For the text-containing cell, return its midpoint in [x, y] coordinate format. 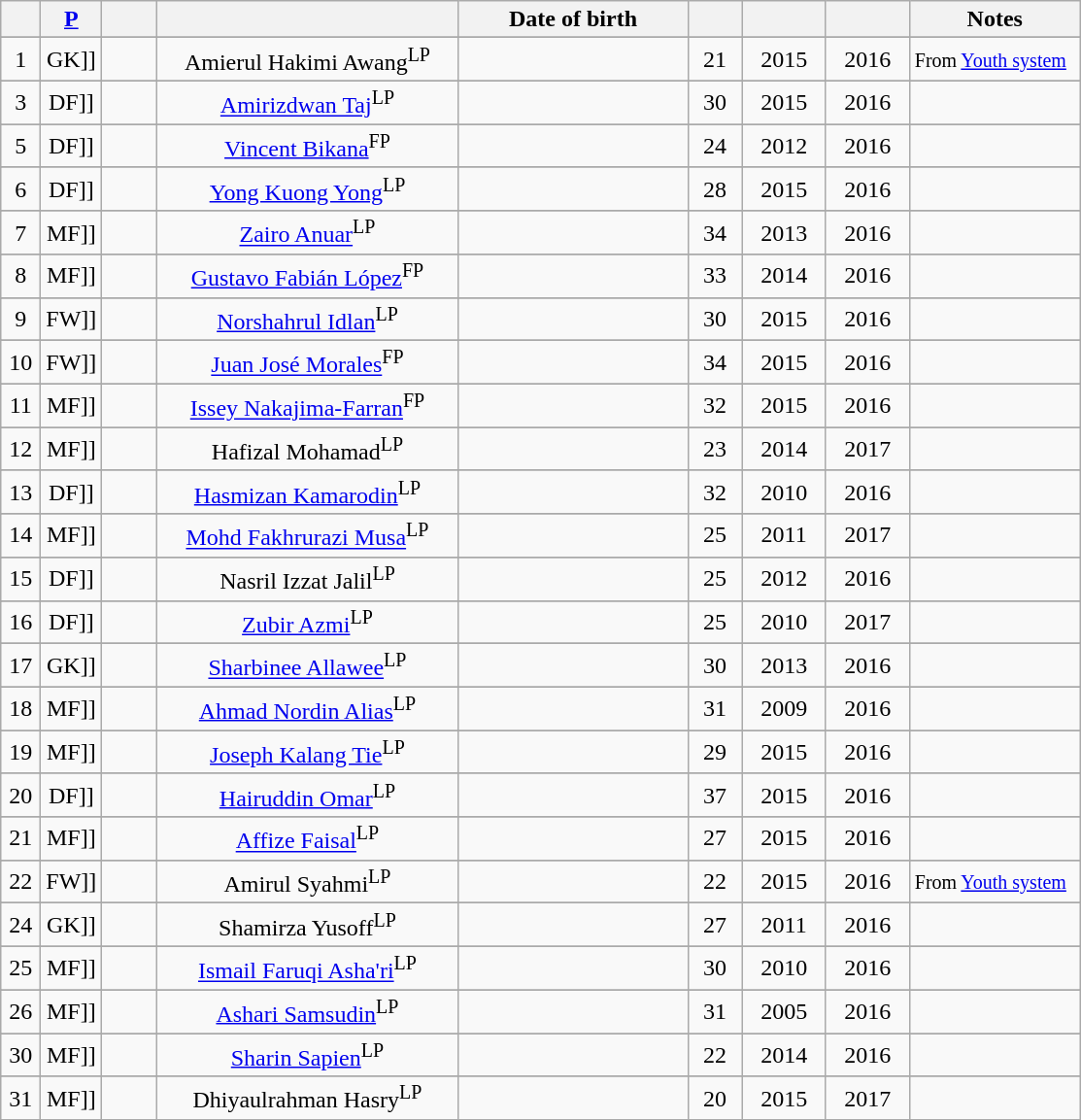
26 [21, 1012]
Hasmizan KamarodinLP [307, 492]
5 [21, 146]
Mohd Fakhrurazi MusaLP [307, 536]
16 [21, 622]
Zairo AnuarLP [307, 233]
3 [21, 103]
Juan José MoralesFP [307, 363]
Sharbinee AllaweeLP [307, 666]
Hairuddin OmarLP [307, 795]
13 [21, 492]
Vincent BikanaFP [307, 146]
Joseph Kalang TieLP [307, 752]
18 [21, 709]
15 [21, 579]
14 [21, 536]
10 [21, 363]
37 [715, 795]
2009 [784, 709]
Shamirza YusoffLP [307, 925]
Issey Nakajima-FarranFP [307, 406]
23 [715, 449]
11 [21, 406]
Hafizal MohamadLP [307, 449]
7 [21, 233]
Ahmad Nordin AliasLP [307, 709]
1 [21, 60]
Notes [995, 19]
Date of birth [573, 19]
Sharin SapienLP [307, 1055]
P [72, 19]
17 [21, 666]
Dhiyaulrahman HasryLP [307, 1098]
2005 [784, 1012]
Amirizdwan TajLP [307, 103]
12 [21, 449]
33 [715, 276]
28 [715, 188]
9 [21, 319]
19 [21, 752]
8 [21, 276]
6 [21, 188]
Zubir AzmiLP [307, 622]
Amirul SyahmiLP [307, 882]
Gustavo Fabián LópezFP [307, 276]
Yong Kuong YongLP [307, 188]
Ashari SamsudinLP [307, 1012]
Ismail Faruqi Asha'riLP [307, 967]
Amierul Hakimi AwangLP [307, 60]
Nasril Izzat JalilLP [307, 579]
Norshahrul IdlanLP [307, 319]
Affize FaisalLP [307, 839]
29 [715, 752]
